Output the (x, y) coordinate of the center of the cell containing the given text.  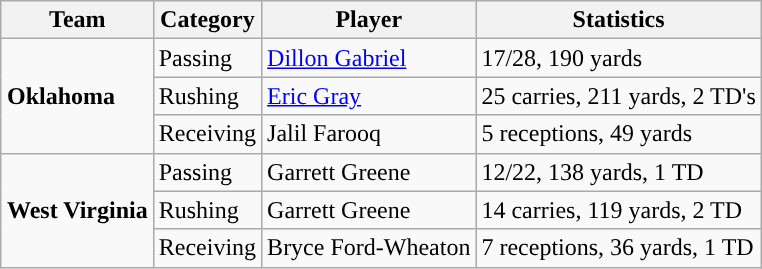
Eric Gray (369, 96)
5 receptions, 49 yards (618, 134)
7 receptions, 36 yards, 1 TD (618, 248)
Oklahoma (77, 96)
25 carries, 211 yards, 2 TD's (618, 96)
14 carries, 119 yards, 2 TD (618, 210)
Bryce Ford-Wheaton (369, 248)
Category (207, 20)
12/22, 138 yards, 1 TD (618, 172)
17/28, 190 yards (618, 58)
Dillon Gabriel (369, 58)
Jalil Farooq (369, 134)
Statistics (618, 20)
Player (369, 20)
Team (77, 20)
West Virginia (77, 210)
